Output the [X, Y] coordinate of the center of the cell containing the given text.  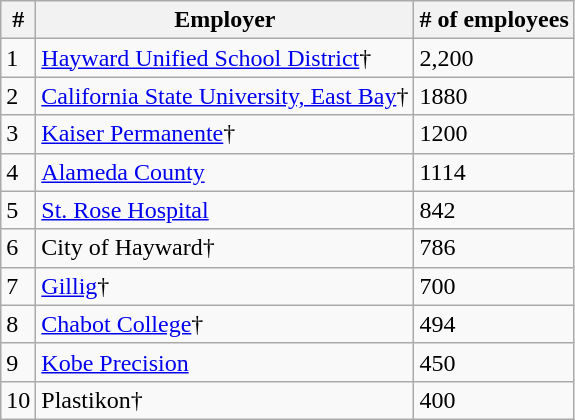
# of employees [494, 20]
Alameda County [225, 172]
6 [18, 248]
450 [494, 362]
Kaiser Permanente† [225, 134]
400 [494, 400]
842 [494, 210]
5 [18, 210]
Plastikon† [225, 400]
3 [18, 134]
7 [18, 286]
Employer [225, 20]
1200 [494, 134]
# [18, 20]
2 [18, 96]
Gillig† [225, 286]
City of Hayward† [225, 248]
10 [18, 400]
8 [18, 324]
1114 [494, 172]
St. Rose Hospital [225, 210]
2,200 [494, 58]
4 [18, 172]
Hayward Unified School District† [225, 58]
9 [18, 362]
700 [494, 286]
California State University, East Bay† [225, 96]
494 [494, 324]
Chabot College† [225, 324]
1 [18, 58]
Kobe Precision [225, 362]
786 [494, 248]
1880 [494, 96]
